For the text-containing cell, return its midpoint in [x, y] coordinate format. 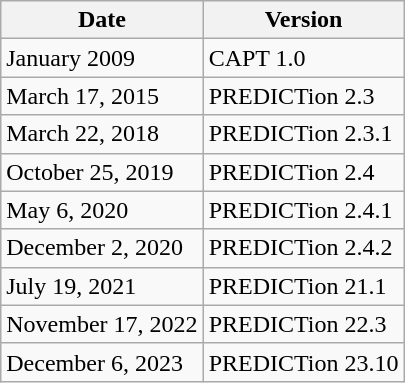
November 17, 2022 [102, 324]
PREDICTion 2.3.1 [304, 134]
PREDICTion 2.4.2 [304, 248]
January 2009 [102, 58]
Version [304, 20]
CAPT 1.0 [304, 58]
PREDICTion 21.1 [304, 286]
December 6, 2023 [102, 362]
March 17, 2015 [102, 96]
PREDICTion 2.4 [304, 172]
May 6, 2020 [102, 210]
PREDICTion 23.10 [304, 362]
October 25, 2019 [102, 172]
Date [102, 20]
July 19, 2021 [102, 286]
PREDICTion 2.3 [304, 96]
December 2, 2020 [102, 248]
PREDICTion 2.4.1 [304, 210]
March 22, 2018 [102, 134]
PREDICTion 22.3 [304, 324]
